Search for the cell housing the specified text and yield its (X, Y) center coordinate. 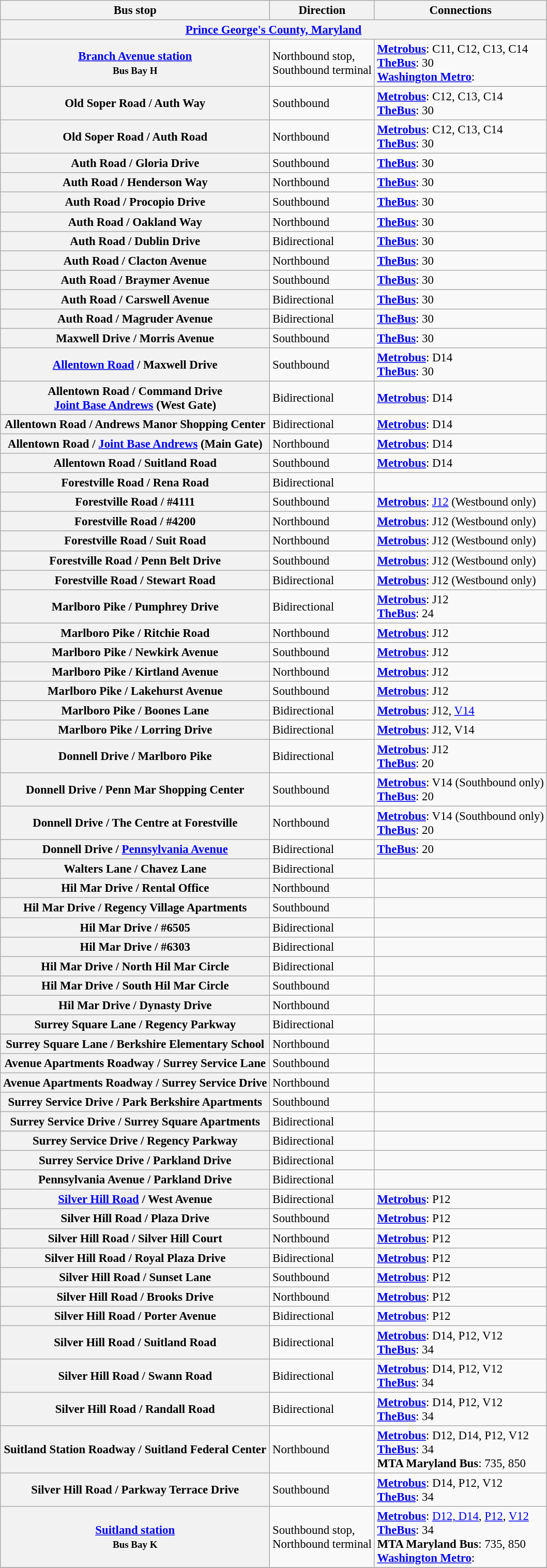
Marlboro Pike / Ritchie Road (135, 633)
Branch Avenue stationBus Bay H (135, 63)
Forestville Road / #4200 (135, 522)
Prince George's County, Maryland (273, 30)
Silver Hill Road / Swann Road (135, 1376)
Direction (322, 10)
Forestville Road / Penn Belt Drive (135, 560)
Bus stop (135, 10)
Hil Mar Drive / Regency Village Apartments (135, 908)
Marlboro Pike / Lorring Drive (135, 730)
Hil Mar Drive / Dynasty Drive (135, 1005)
Hil Mar Drive / #6303 (135, 947)
TheBus: 20 (460, 849)
Silver Hill Road / West Avenue (135, 1199)
Pennsylvania Avenue / Parkland Drive (135, 1180)
Donnell Drive / The Centre at Forestville (135, 823)
Allentown Road / Maxwell Drive (135, 365)
Donnell Drive / Penn Mar Shopping Center (135, 790)
Walters Lane / Chavez Lane (135, 869)
Old Soper Road / Auth Road (135, 136)
Metrobus: D12, D14, P12, V12 TheBus: 34 MTA Maryland Bus: 735, 850 (460, 1450)
Forestville Road / Suit Road (135, 541)
Silver Hill Road / Plaza Drive (135, 1219)
Connections (460, 10)
Marlboro Pike / Pumphrey Drive (135, 606)
Northbound stop, Southbound terminal (322, 63)
Auth Road / Braymer Avenue (135, 280)
Surrey Square Lane / Berkshire Elementary School (135, 1044)
Metrobus: J12 TheBus: 24 (460, 606)
Allentown Road / Joint Base Andrews (Main Gate) (135, 444)
Auth Road / Procopio Drive (135, 202)
Forestville Road / Stewart Road (135, 580)
Silver Hill Road / Randall Road (135, 1409)
Allentown Road / Suitland Road (135, 463)
Silver Hill Road / Sunset Lane (135, 1277)
Hil Mar Drive / #6505 (135, 927)
Donnell Drive / Pennsylvania Avenue (135, 849)
Hil Mar Drive / Rental Office (135, 889)
Surrey Service Drive / Park Berkshire Apartments (135, 1102)
Forestville Road / Rena Road (135, 483)
Avenue Apartments Roadway / Surrey Service Lane (135, 1063)
Old Soper Road / Auth Way (135, 103)
Silver Hill Road / Brooks Drive (135, 1297)
Surrey Service Drive / Regency Parkway (135, 1141)
Maxwell Drive / Morris Avenue (135, 338)
Allentown Road / Andrews Manor Shopping Center (135, 424)
Marlboro Pike / Lakehurst Avenue (135, 691)
Marlboro Pike / Kirtland Avenue (135, 672)
Avenue Apartments Roadway / Surrey Service Drive (135, 1083)
Metrobus: C11, C12, C13, C14 TheBus: 30 Washington Metro: (460, 63)
Surrey Service Drive / Parkland Drive (135, 1161)
Donnell Drive / Marlboro Pike (135, 757)
Auth Road / Magruder Avenue (135, 319)
Allentown Road / Command DriveJoint Base Andrews (West Gate) (135, 398)
Southbound stop, Northbound terminal (322, 1537)
Hil Mar Drive / South Hil Mar Circle (135, 985)
Silver Hill Road / Porter Avenue (135, 1316)
Marlboro Pike / Newkirk Avenue (135, 652)
Silver Hill Road / Parkway Terrace Drive (135, 1490)
Silver Hill Road / Suitland Road (135, 1342)
Auth Road / Oakland Way (135, 222)
Metrobus: D12, D14, P12, V12 TheBus: 34 MTA Maryland Bus: 735, 850 Washington Metro: (460, 1537)
Silver Hill Road / Silver Hill Court (135, 1238)
Suitland stationBus Bay K (135, 1537)
Silver Hill Road / Royal Plaza Drive (135, 1258)
Auth Road / Carswell Avenue (135, 299)
Metrobus: D14 TheBus: 30 (460, 365)
Metrobus: J12 TheBus: 20 (460, 757)
Hil Mar Drive / North Hil Mar Circle (135, 966)
Auth Road / Clacton Avenue (135, 261)
Auth Road / Gloria Drive (135, 163)
Surrey Service Drive / Surrey Square Apartments (135, 1122)
Suitland Station Roadway / Suitland Federal Center (135, 1450)
Auth Road / Henderson Way (135, 182)
Marlboro Pike / Boones Lane (135, 710)
Forestville Road / #4111 (135, 502)
Surrey Square Lane / Regency Parkway (135, 1025)
Auth Road / Dublin Drive (135, 241)
